Extract the [X, Y] coordinate from the center of the cell holding the provided text.  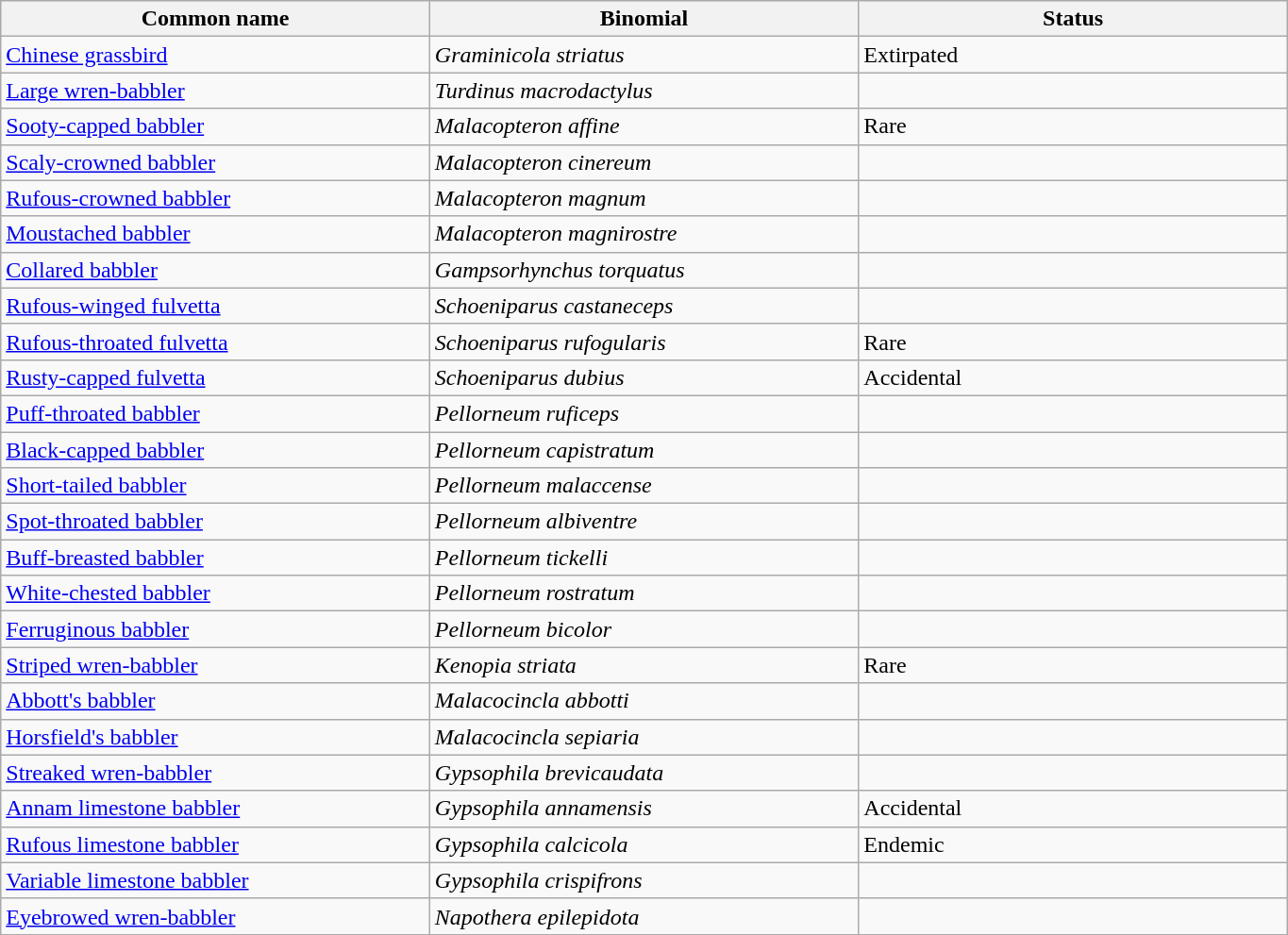
Kenopia striata [644, 665]
Gypsophila calcicola [644, 844]
Schoeniparus castaneceps [644, 306]
Pellorneum capistratum [644, 450]
Pellorneum albiventre [644, 522]
Pellorneum malaccense [644, 486]
Malacopteron magnirostre [644, 234]
Pellorneum rostratum [644, 593]
Schoeniparus dubius [644, 377]
Malacopteron cinereum [644, 162]
Rufous-crowned babbler [215, 198]
Malacocincla sepiaria [644, 737]
Binomial [644, 19]
Annam limestone babbler [215, 809]
Endemic [1074, 844]
Horsfield's babbler [215, 737]
Status [1074, 19]
Streaked wren-babbler [215, 773]
Gypsophila crispifrons [644, 880]
Moustached babbler [215, 234]
Collared babbler [215, 270]
Extirpated [1074, 55]
Pellorneum tickelli [644, 558]
Rusty-capped fulvetta [215, 377]
Rufous-throated fulvetta [215, 342]
Pellorneum ruficeps [644, 413]
Large wren-babbler [215, 91]
Napothera epilepidota [644, 916]
Malacocincla abbotti [644, 701]
Gypsophila brevicaudata [644, 773]
Ferruginous babbler [215, 629]
Spot-throated babbler [215, 522]
Abbott's babbler [215, 701]
Pellorneum bicolor [644, 629]
Schoeniparus rufogularis [644, 342]
Rufous-winged fulvetta [215, 306]
Scaly-crowned babbler [215, 162]
White-chested babbler [215, 593]
Common name [215, 19]
Gampsorhynchus torquatus [644, 270]
Graminicola striatus [644, 55]
Turdinus macrodactylus [644, 91]
Malacopteron affine [644, 126]
Black-capped babbler [215, 450]
Rufous limestone babbler [215, 844]
Malacopteron magnum [644, 198]
Short-tailed babbler [215, 486]
Variable limestone babbler [215, 880]
Buff-breasted babbler [215, 558]
Puff-throated babbler [215, 413]
Sooty-capped babbler [215, 126]
Chinese grassbird [215, 55]
Striped wren-babbler [215, 665]
Eyebrowed wren-babbler [215, 916]
Gypsophila annamensis [644, 809]
